Scan for the cell matching the given text and deliver its [X, Y] coordinate at center. 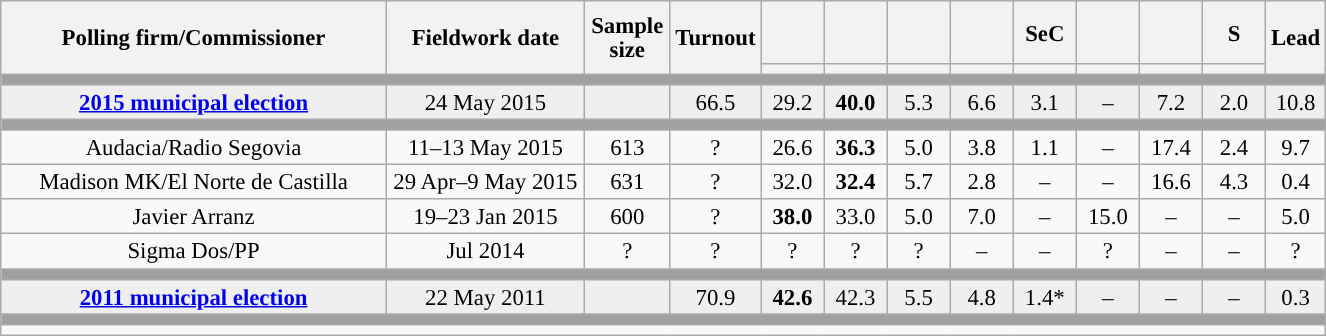
40.0 [856, 102]
Polling firm/Commissioner [194, 38]
15.0 [1108, 218]
17.4 [1170, 148]
Lead [1296, 38]
Javier Arranz [194, 218]
19–23 Jan 2015 [485, 218]
3.8 [982, 148]
32.4 [856, 182]
1.4* [1044, 296]
2011 municipal election [194, 296]
33.0 [856, 218]
29 Apr–9 May 2015 [485, 182]
0.3 [1296, 296]
42.3 [856, 296]
7.2 [1170, 102]
Audacia/Radio Segovia [194, 148]
4.3 [1234, 182]
SeC [1044, 32]
Fieldwork date [485, 38]
5.3 [918, 102]
Turnout [716, 38]
9.7 [1296, 148]
Sample size [627, 38]
613 [627, 148]
42.6 [792, 296]
5.5 [918, 296]
0.4 [1296, 182]
32.0 [792, 182]
Madison MK/El Norte de Castilla [194, 182]
6.6 [982, 102]
16.6 [1170, 182]
5.7 [918, 182]
2.8 [982, 182]
29.2 [792, 102]
26.6 [792, 148]
66.5 [716, 102]
38.0 [792, 218]
24 May 2015 [485, 102]
631 [627, 182]
600 [627, 218]
2015 municipal election [194, 102]
1.1 [1044, 148]
S [1234, 32]
36.3 [856, 148]
7.0 [982, 218]
Sigma Dos/PP [194, 252]
10.8 [1296, 102]
2.0 [1234, 102]
11–13 May 2015 [485, 148]
Jul 2014 [485, 252]
22 May 2011 [485, 296]
4.8 [982, 296]
70.9 [716, 296]
3.1 [1044, 102]
2.4 [1234, 148]
